From the cell containing the given text, extract its center point as (X, Y) coordinate. 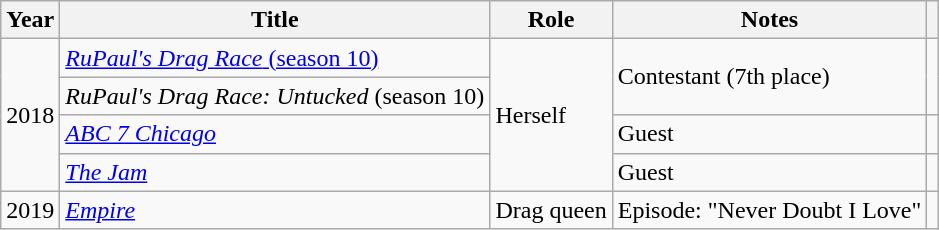
ABC 7 Chicago (275, 134)
Drag queen (551, 210)
The Jam (275, 172)
Contestant (7th place) (770, 77)
Empire (275, 210)
Title (275, 20)
Year (30, 20)
RuPaul's Drag Race: Untucked (season 10) (275, 96)
Role (551, 20)
Notes (770, 20)
2019 (30, 210)
Herself (551, 115)
2018 (30, 115)
Episode: "Never Doubt I Love" (770, 210)
RuPaul's Drag Race (season 10) (275, 58)
